Locate the cell with the specified text and output its (X, Y) center coordinate. 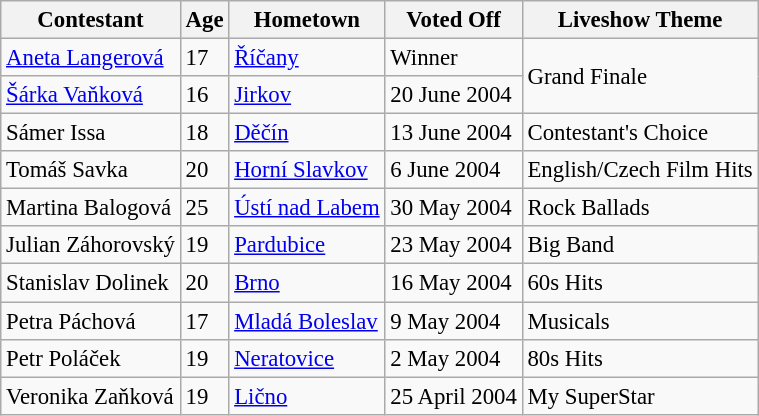
25 (204, 208)
Julian Záhorovský (91, 245)
Děčín (307, 133)
Petr Poláček (91, 358)
Sámer Issa (91, 133)
Brno (307, 283)
20 June 2004 (454, 95)
Martina Balogová (91, 208)
Hometown (307, 20)
Říčany (307, 58)
Liveshow Theme (640, 20)
Jirkov (307, 95)
Pardubice (307, 245)
Contestant (91, 20)
Age (204, 20)
60s Hits (640, 283)
Winner (454, 58)
Neratovice (307, 358)
16 May 2004 (454, 283)
23 May 2004 (454, 245)
Contestant's Choice (640, 133)
Voted Off (454, 20)
Petra Páchová (91, 321)
Musicals (640, 321)
6 June 2004 (454, 170)
Rock Ballads (640, 208)
Mladá Boleslav (307, 321)
My SuperStar (640, 396)
16 (204, 95)
25 April 2004 (454, 396)
Grand Finale (640, 76)
Horní Slavkov (307, 170)
9 May 2004 (454, 321)
80s Hits (640, 358)
Tomáš Savka (91, 170)
Lično (307, 396)
Ústí nad Labem (307, 208)
Aneta Langerová (91, 58)
2 May 2004 (454, 358)
English/Czech Film Hits (640, 170)
Big Band (640, 245)
Stanislav Dolinek (91, 283)
18 (204, 133)
Veronika Zaňková (91, 396)
Šárka Vaňková (91, 95)
13 June 2004 (454, 133)
30 May 2004 (454, 208)
